Pinpoint the cell where the given text exists, returning its [X, Y] midpoint coordinate. 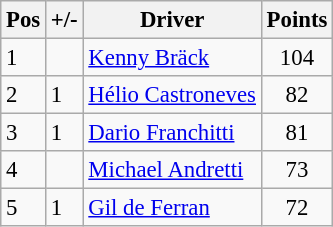
Hélio Castroneves [172, 95]
5 [24, 208]
Kenny Bräck [172, 58]
Gil de Ferran [172, 208]
Driver [172, 20]
3 [24, 133]
104 [296, 58]
+/- [65, 20]
Michael Andretti [172, 170]
72 [296, 208]
4 [24, 170]
Pos [24, 20]
2 [24, 95]
82 [296, 95]
Dario Franchitti [172, 133]
Points [296, 20]
81 [296, 133]
73 [296, 170]
